Provide the [x, y] coordinate of the cell's center where the given text is located.  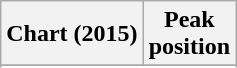
Chart (2015) [72, 34]
Peak position [189, 34]
